Return the [X, Y] coordinate for the center point of the cell that contains the specified text.  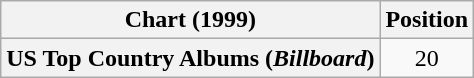
Chart (1999) [190, 20]
Position [427, 20]
US Top Country Albums (Billboard) [190, 58]
20 [427, 58]
